For the text-containing cell, return its midpoint in [X, Y] coordinate format. 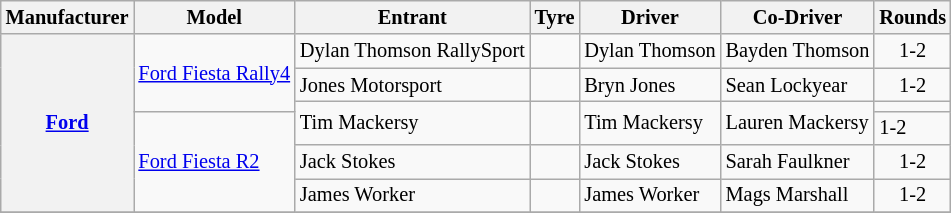
Ford Fiesta R2 [214, 162]
Rounds [912, 17]
Tyre [555, 17]
Ford [68, 123]
Co-Driver [798, 17]
Dylan Thomson [650, 51]
Entrant [412, 17]
Model [214, 17]
Jones Motorsport [412, 85]
Sean Lockyear [798, 85]
Driver [650, 17]
Lauren Mackersy [798, 122]
Ford Fiesta Rally4 [214, 72]
Mags Marshall [798, 195]
Bayden Thomson [798, 51]
Sarah Faulkner [798, 162]
Manufacturer [68, 17]
Dylan Thomson RallySport [412, 51]
Bryn Jones [650, 85]
